Capture the cell that displays the provided text and extract its (X, Y) central coordinate. 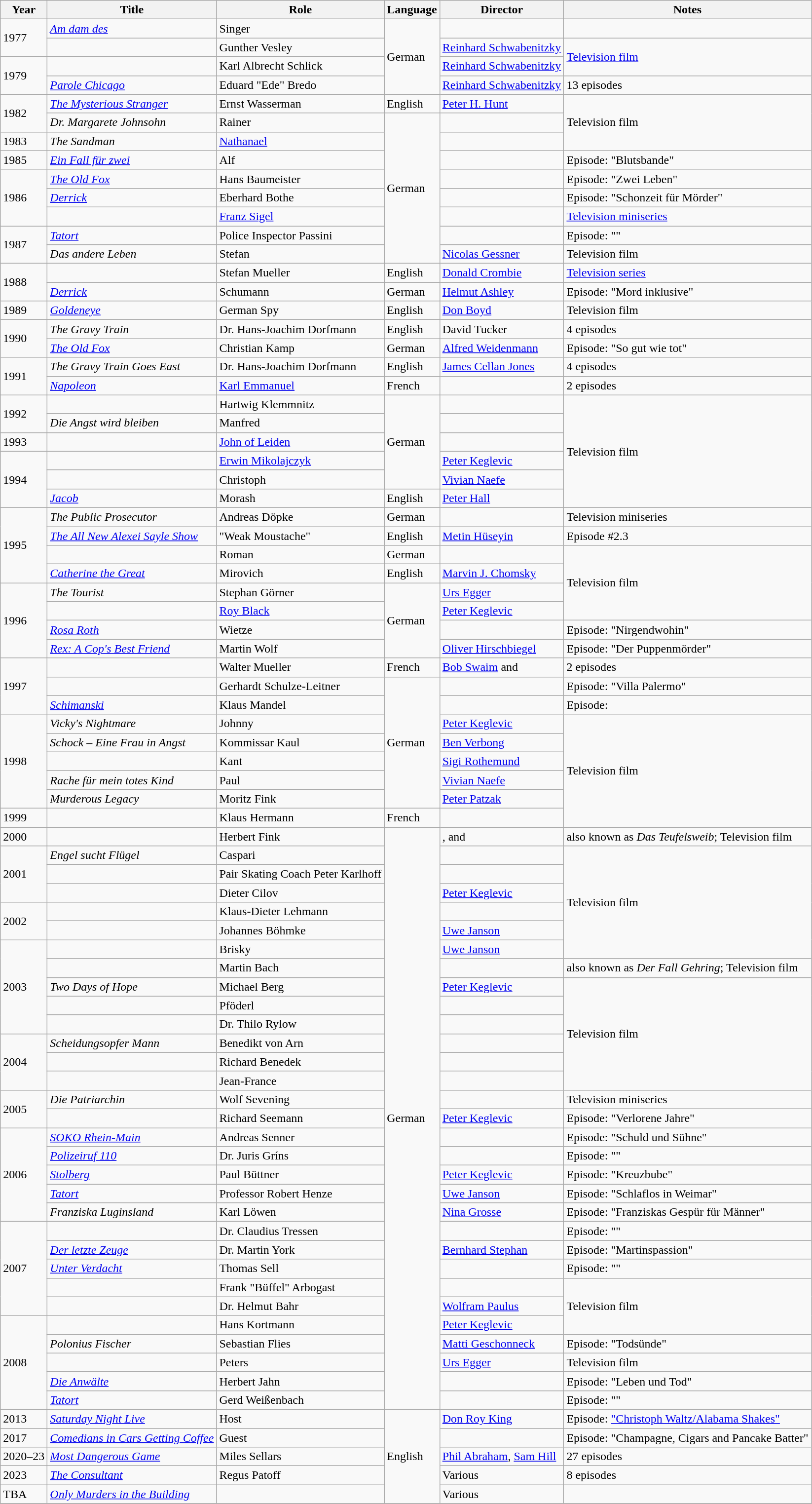
Episode: "Franziskas Gespür für Männer" (688, 1212)
Only Murders in the Building (132, 1494)
Schumann (300, 292)
2005 (24, 1109)
Language (412, 10)
Nina Grosse (502, 1212)
James Cellan Jones (502, 367)
Brisky (300, 949)
Hans Kortmann (300, 1325)
Christoph (300, 479)
2013 (24, 1419)
Herbert Jahn (300, 1381)
Mirovich (300, 574)
Role (300, 10)
Richard Benedek (300, 1062)
SOKO Rhein-Main (132, 1137)
Oliver Hirschbiegel (502, 649)
Roman (300, 555)
Wolfram Paulus (502, 1306)
Wietze (300, 630)
Klaus-Dieter Lehmann (300, 912)
Christian Kamp (300, 348)
1977 (24, 38)
Thomas Sell (300, 1269)
Paul Büttner (300, 1175)
Die Angst wird bleiben (132, 423)
Episode #2.3 (688, 536)
Das andere Leben (132, 254)
Host (300, 1419)
Gerd Weißenbach (300, 1400)
Don Boyd (502, 310)
Dr. Margarete Johnsohn (132, 122)
Hans Baumeister (300, 179)
Murderous Legacy (132, 799)
Benedikt von Arn (300, 1043)
Episode: "Blutsbande" (688, 160)
Peter Patzak (502, 799)
Episode: "Schlaflos in Weimar" (688, 1194)
27 episodes (688, 1457)
Two Days of Hope (132, 987)
Episode: "Verlorene Jahre" (688, 1118)
Alfred Weidenmann (502, 348)
Jean-France (300, 1080)
Singer (300, 29)
Martin Wolf (300, 649)
Unter Verdacht (132, 1269)
2000 (24, 837)
Director (502, 10)
2017 (24, 1438)
The All New Alexei Sayle Show (132, 536)
2023 (24, 1475)
2003 (24, 987)
Dieter Cilov (300, 893)
1993 (24, 442)
Donald Crombie (502, 273)
Herbert Fink (300, 837)
Karl Löwen (300, 1212)
Eberhard Bothe (300, 197)
Vicky's Nightmare (132, 724)
The Gravy Train (132, 329)
The Sandman (132, 141)
Stolberg (132, 1175)
1982 (24, 113)
Moritz Fink (300, 799)
Guest (300, 1438)
Ein Fall für zwei (132, 160)
Johnny (300, 724)
Jacob (132, 498)
Wolf Sevening (300, 1099)
Karl Emmanuel (300, 386)
Kommissar Kaul (300, 742)
Rex: A Cop's Best Friend (132, 649)
1985 (24, 160)
1991 (24, 376)
2007 (24, 1269)
Peter Hall (502, 498)
Gunther Vesley (300, 47)
1998 (24, 761)
Dr. Thilo Rylow (300, 1024)
Dr. Martin York (300, 1250)
Episode: "Schonzeit für Mörder" (688, 197)
Stephan Görner (300, 592)
Klaus Hermann (300, 817)
Sebastian Flies (300, 1344)
Polonius Fischer (132, 1344)
Goldeneye (132, 310)
1986 (24, 197)
Johannes Böhmke (300, 930)
David Tucker (502, 329)
Morash (300, 498)
Manfred (300, 423)
Episode: "Champagne, Cigars and Pancake Batter" (688, 1438)
Die Patriarchin (132, 1099)
Ernst Wasserman (300, 104)
"Weak Moustache" (300, 536)
13 episodes (688, 85)
Franziska Luginsland (132, 1212)
John of Leiden (300, 442)
Episode: "Martinspassion" (688, 1250)
Episode: "Schuld und Sühne" (688, 1137)
Rache für mein totes Kind (132, 780)
Miles Sellars (300, 1457)
also known as Der Fall Gehring; Television film (688, 968)
Stefan Mueller (300, 273)
The Consultant (132, 1475)
Frank "Büffel" Arbogast (300, 1287)
Don Roy King (502, 1419)
Notes (688, 10)
Episode: "Kreuzbube" (688, 1175)
Episode: "Leben und Tod" (688, 1381)
Professor Robert Henze (300, 1194)
Bernhard Stephan (502, 1250)
Pair Skating Coach Peter Karlhoff (300, 874)
Paul (300, 780)
, and (502, 837)
Episode: "Der Puppenmörder" (688, 649)
1990 (24, 339)
TBA (24, 1494)
1987 (24, 245)
Walter Mueller (300, 667)
2001 (24, 874)
2006 (24, 1174)
The Mysterious Stranger (132, 104)
1979 (24, 76)
Rosa Roth (132, 630)
Pföderl (300, 1005)
Karl Albrecht Schlick (300, 66)
Peters (300, 1362)
Phil Abraham, Sam Hill (502, 1457)
Kant (300, 761)
Andreas Senner (300, 1137)
Parole Chicago (132, 85)
1992 (24, 414)
Michael Berg (300, 987)
Rainer (300, 122)
Der letzte Zeuge (132, 1250)
Stefan (300, 254)
Metin Hüseyin (502, 536)
The Gravy Train Goes East (132, 367)
Roy Black (300, 611)
1983 (24, 141)
1996 (24, 620)
Gerhardt Schulze-Leitner (300, 686)
Engel sucht Flügel (132, 855)
Schock – Eine Frau in Angst (132, 742)
Schimanski (132, 705)
2020–23 (24, 1457)
1999 (24, 817)
Peter H. Hunt (502, 104)
Die Anwälte (132, 1381)
Bob Swaim and (502, 667)
Caspari (300, 855)
The Public Prosecutor (132, 517)
2004 (24, 1062)
Episode: "Zwei Leben" (688, 179)
Klaus Mandel (300, 705)
Comedians in Cars Getting Coffee (132, 1438)
2008 (24, 1362)
Episode: "Villa Palermo" (688, 686)
Martin Bach (300, 968)
Dr. Helmut Bahr (300, 1306)
Ben Verbong (502, 742)
Alf (300, 160)
Scheidungsopfer Mann (132, 1043)
German Spy (300, 310)
1994 (24, 479)
Most Dangerous Game (132, 1457)
Dr. Juris Gríns (300, 1156)
Dr. Claudius Tressen (300, 1231)
Andreas Döpke (300, 517)
Catherine the Great (132, 574)
Erwin Mikolajczyk (300, 461)
2002 (24, 921)
Title (132, 10)
Regus Patoff (300, 1475)
Hartwig Klemmnitz (300, 404)
1989 (24, 310)
Polizeiruf 110 (132, 1156)
Am dam des (132, 29)
Episode: "Nirgendwohin" (688, 630)
Episode: "Todsünde" (688, 1344)
Nathanael (300, 141)
8 episodes (688, 1475)
Episode: "Mord inklusive" (688, 292)
Richard Seemann (300, 1118)
Saturday Night Live (132, 1419)
Napoleon (132, 386)
Year (24, 10)
Marvin J. Chomsky (502, 574)
Episode: "So gut wie tot" (688, 348)
Matti Geschonneck (502, 1344)
also known as Das Teufelsweib; Television film (688, 837)
1997 (24, 686)
1995 (24, 545)
Nicolas Gessner (502, 254)
Eduard "Ede" Bredo (300, 85)
Episode: (688, 705)
Helmut Ashley (502, 292)
Sigi Rothemund (502, 761)
Episode: "Christoph Waltz/Alabama Shakes" (688, 1419)
The Tourist (132, 592)
Police Inspector Passini (300, 235)
Television series (688, 273)
1988 (24, 282)
Franz Sigel (300, 216)
